Locate the cell with the specified text and output its (x, y) center coordinate. 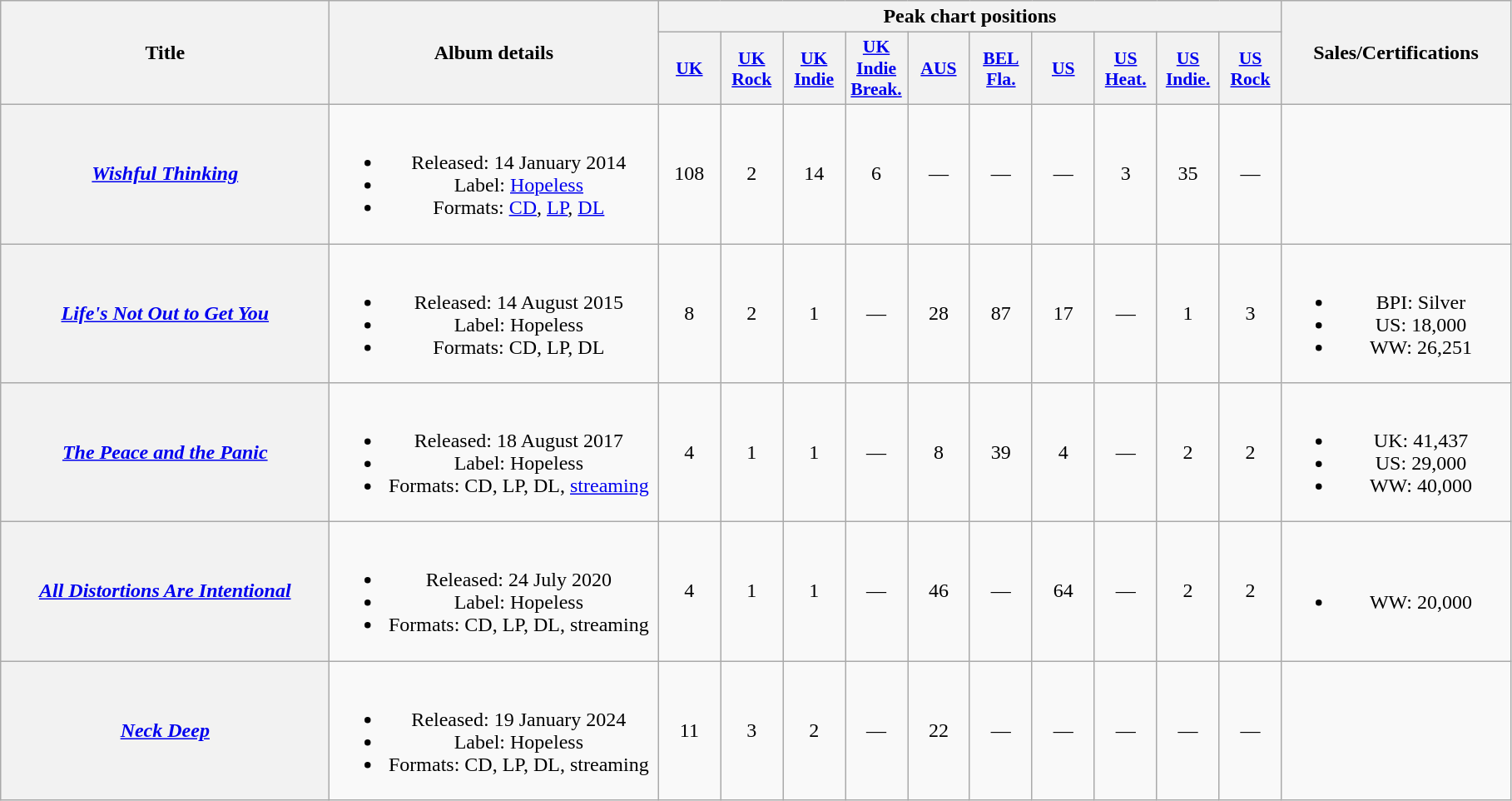
22 (939, 731)
Neck Deep (165, 731)
39 (1000, 453)
64 (1063, 591)
UKIndie (814, 68)
Album details (494, 53)
All Distortions Are Intentional (165, 591)
Peak chart positions (970, 17)
14 (814, 173)
US (1063, 68)
11 (689, 731)
Released: 14 January 2014Label: HopelessFormats: CD, LP, DL (494, 173)
6 (877, 173)
35 (1188, 173)
WW: 20,000 (1396, 591)
Life's Not Out to Get You (165, 313)
AUS (939, 68)
USRock (1250, 68)
USHeat. (1125, 68)
Released: 14 August 2015Label: HopelessFormats: CD, LP, DL (494, 313)
87 (1000, 313)
Released: 18 August 2017Label: HopelessFormats: CD, LP, DL, streaming (494, 453)
Title (165, 53)
BPI: SilverUS: 18,000WW: 26,251 (1396, 313)
17 (1063, 313)
UKRock (752, 68)
UK (689, 68)
Released: 24 July 2020Label: HopelessFormats: CD, LP, DL, streaming (494, 591)
BELFla. (1000, 68)
Wishful Thinking (165, 173)
Released: 19 January 2024Label: HopelessFormats: CD, LP, DL, streaming (494, 731)
UK: 41,437US: 29,000WW: 40,000 (1396, 453)
USIndie. (1188, 68)
Sales/Certifications (1396, 53)
The Peace and the Panic (165, 453)
28 (939, 313)
108 (689, 173)
46 (939, 591)
UKIndieBreak. (877, 68)
